Return the (X, Y) coordinate for the center point of the cell that contains the specified text.  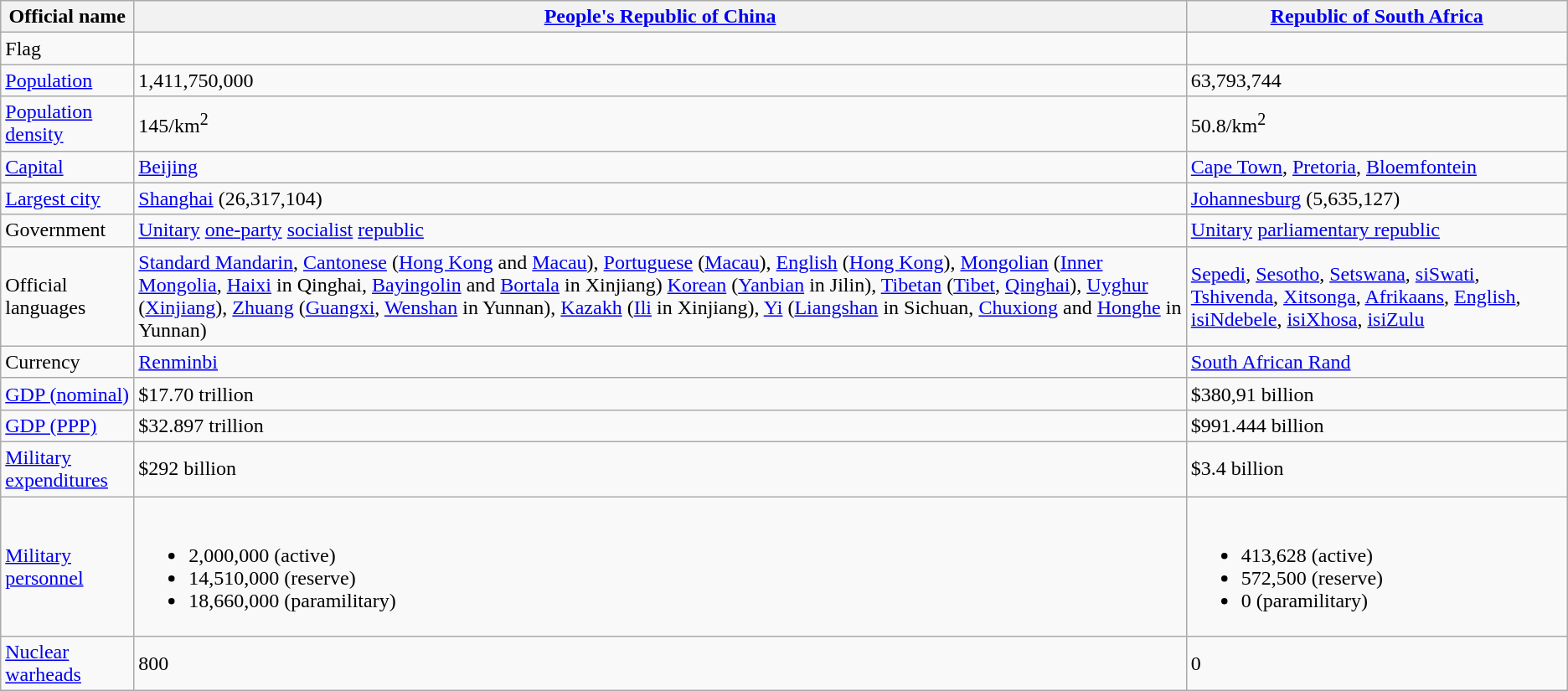
Johannesburg (5,635,127) (1377, 199)
Official name (67, 17)
413,628 (active)572,500 (reserve)0 (paramilitary) (1377, 566)
$991.444 billion (1377, 425)
$292 billion (660, 469)
Government (67, 230)
Republic of South Africa (1377, 17)
$17.70 trillion (660, 394)
Population (67, 80)
Unitary parliamentary republic (1377, 230)
800 (660, 663)
1,411,750,000 (660, 80)
South African Rand (1377, 362)
$380,91 billion (1377, 394)
Population density (67, 124)
Largest city (67, 199)
2,000,000 (active)14,510,000 (reserve)18,660,000 (paramilitary) (660, 566)
Military expenditures (67, 469)
Capital (67, 167)
Currency (67, 362)
0 (1377, 663)
Beijing (660, 167)
Military personnel (67, 566)
Cape Town, Pretoria, Bloemfontein (1377, 167)
$3.4 billion (1377, 469)
Sepedi, Sesotho, Setswana, siSwati, Tshivenda, Xitsonga, Afrikaans, English, isiNdebele, isiXhosa, isiZulu (1377, 297)
$32.897 trillion (660, 425)
Nuclear warheads (67, 663)
GDP (nominal) (67, 394)
Flag (67, 49)
Unitary one-party socialist republic (660, 230)
50.8/km2 (1377, 124)
Shanghai (26,317,104) (660, 199)
145/km2 (660, 124)
Renminbi (660, 362)
Official languages (67, 297)
People's Republic of China (660, 17)
63,793,744 (1377, 80)
GDP (PPP) (67, 425)
